Provide the [x, y] coordinate of the cell's center where the given text is located.  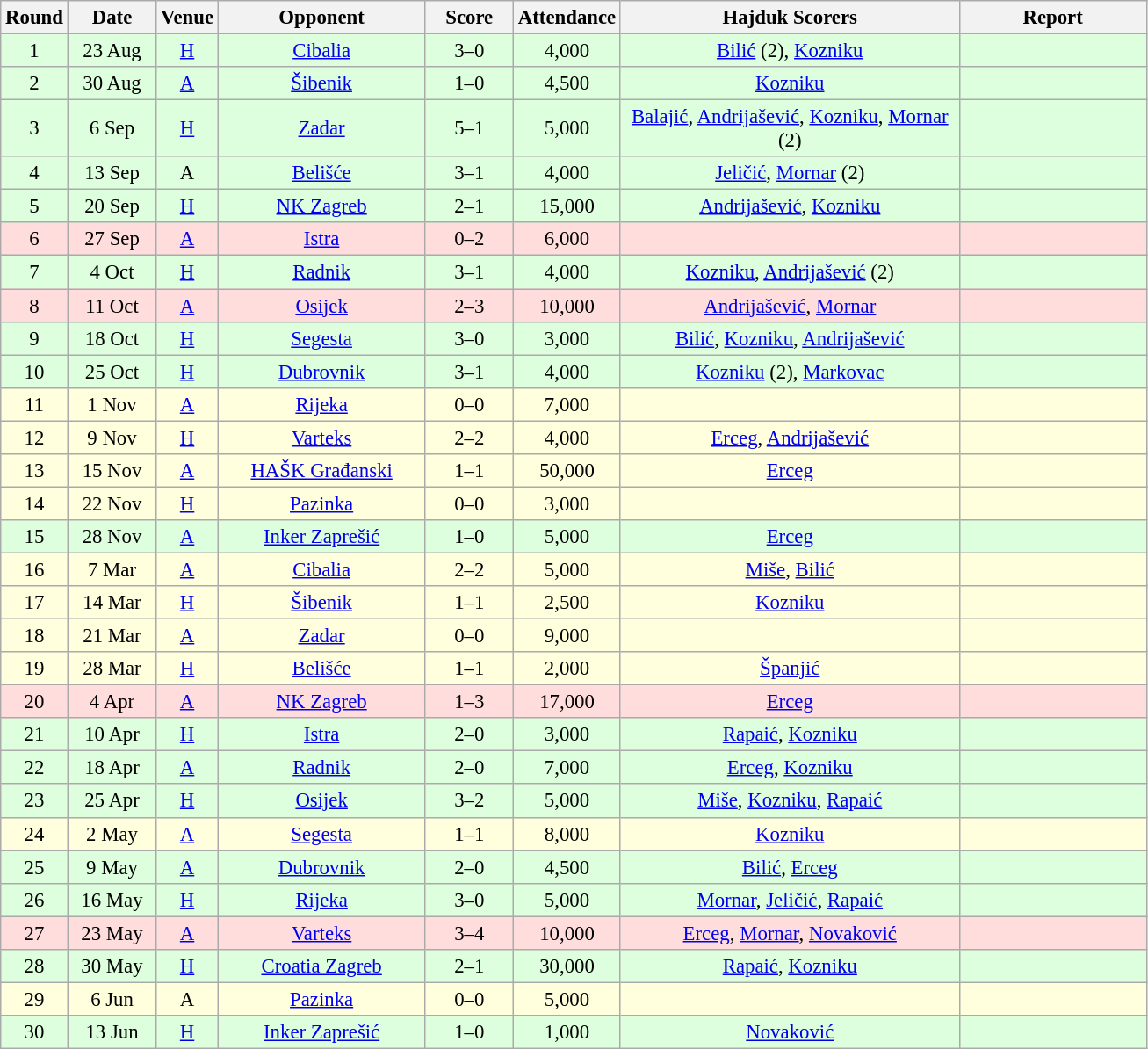
11 [34, 404]
7 Mar [112, 569]
28 [34, 966]
7 [34, 272]
16 May [112, 900]
28 Nov [112, 537]
Attendance [567, 18]
Erceg, Mornar, Novaković [790, 933]
4 [34, 173]
6 Sep [112, 128]
2,500 [567, 603]
28 Mar [112, 669]
4 Oct [112, 272]
23 Aug [112, 51]
Erceg, Andrijašević [790, 438]
23 May [112, 933]
2 May [112, 834]
30,000 [567, 966]
11 Oct [112, 306]
6 Jun [112, 999]
5 [34, 206]
Andrijašević, Mornar [790, 306]
Bilić (2), Kozniku [790, 51]
9 May [112, 867]
22 Nov [112, 503]
17,000 [567, 702]
27 [34, 933]
15,000 [567, 206]
25 Apr [112, 801]
8 [34, 306]
Balajić, Andrijašević, Kozniku, Mornar (2) [790, 128]
3–4 [469, 933]
Miše, Kozniku, Rapaić [790, 801]
26 [34, 900]
18 Oct [112, 338]
12 [34, 438]
4 Apr [112, 702]
22 [34, 768]
0–2 [469, 240]
13 Sep [112, 173]
20 [34, 702]
Score [469, 18]
25 Oct [112, 372]
30 Aug [112, 83]
5–1 [469, 128]
8,000 [567, 834]
19 [34, 669]
Date [112, 18]
18 Apr [112, 768]
Mornar, Jeličić, Rapaić [790, 900]
15 [34, 537]
50,000 [567, 471]
1–3 [469, 702]
30 May [112, 966]
Croatia Zagreb [321, 966]
Španjić [790, 669]
9 [34, 338]
Erceg, Kozniku [790, 768]
Kozniku (2), Markovac [790, 372]
HAŠK Građanski [321, 471]
6,000 [567, 240]
Bilić, Kozniku, Andrijašević [790, 338]
14 Mar [112, 603]
16 [34, 569]
20 Sep [112, 206]
6 [34, 240]
23 [34, 801]
Hajduk Scorers [790, 18]
14 [34, 503]
2–3 [469, 306]
Round [34, 18]
3 [34, 128]
Report [1052, 18]
9 Nov [112, 438]
25 [34, 867]
29 [34, 999]
Venue [188, 18]
10 Apr [112, 734]
Novaković [790, 1032]
13 [34, 471]
Bilić, Erceg [790, 867]
27 Sep [112, 240]
1 Nov [112, 404]
2,000 [567, 669]
2 [34, 83]
Kozniku, Andrijašević (2) [790, 272]
1,000 [567, 1032]
1 [34, 51]
17 [34, 603]
10 [34, 372]
18 [34, 636]
Opponent [321, 18]
9,000 [567, 636]
21 [34, 734]
Jeličić, Mornar (2) [790, 173]
24 [34, 834]
15 Nov [112, 471]
Andrijašević, Kozniku [790, 206]
21 Mar [112, 636]
3–2 [469, 801]
30 [34, 1032]
13 Jun [112, 1032]
Miše, Bilić [790, 569]
